Return (x, y) of the center of cell containing provided text 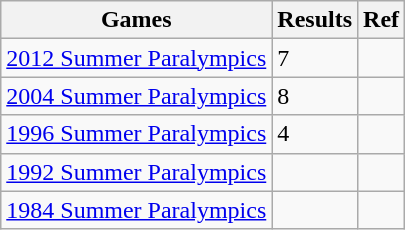
8 (315, 96)
Results (315, 20)
1984 Summer Paralympics (136, 210)
2004 Summer Paralympics (136, 96)
7 (315, 58)
1996 Summer Paralympics (136, 134)
2012 Summer Paralympics (136, 58)
1992 Summer Paralympics (136, 172)
Games (136, 20)
4 (315, 134)
Ref (382, 20)
